Identify which cell holds the provided text, then report its (x, y) central coordinate. 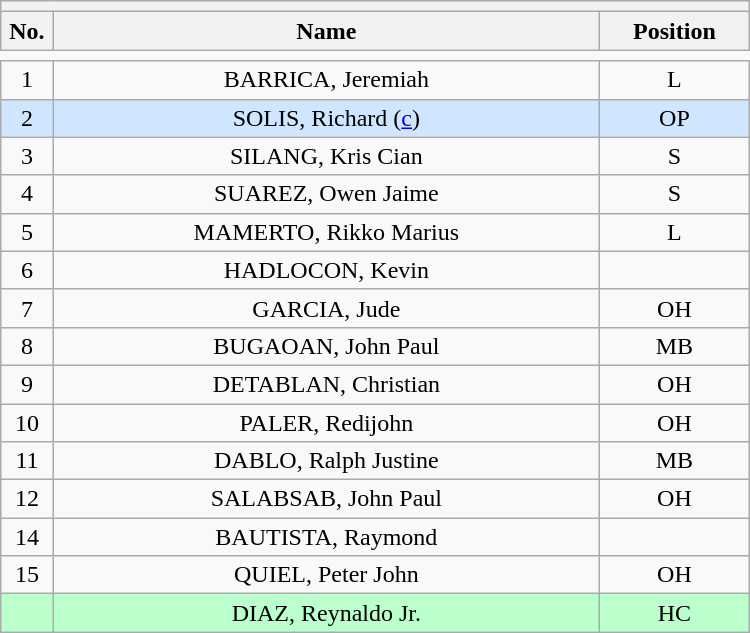
3 (27, 156)
MAMERTO, Rikko Marius (326, 232)
9 (27, 384)
SOLIS, Richard (c) (326, 118)
DABLO, Ralph Justine (326, 461)
2 (27, 118)
4 (27, 194)
7 (27, 308)
10 (27, 423)
DIAZ, Reynaldo Jr. (326, 613)
5 (27, 232)
QUIEL, Peter John (326, 575)
8 (27, 346)
SALABSAB, John Paul (326, 499)
HC (675, 613)
BARRICA, Jeremiah (326, 80)
12 (27, 499)
No. (27, 31)
DETABLAN, Christian (326, 384)
OP (675, 118)
GARCIA, Jude (326, 308)
1 (27, 80)
SUAREZ, Owen Jaime (326, 194)
14 (27, 537)
Name (326, 31)
SILANG, Kris Cian (326, 156)
6 (27, 270)
11 (27, 461)
PALER, Redijohn (326, 423)
BAUTISTA, Raymond (326, 537)
HADLOCON, Kevin (326, 270)
15 (27, 575)
BUGAOAN, John Paul (326, 346)
Position (675, 31)
